Return the (x, y) coordinate for the center point of the cell that contains the specified text.  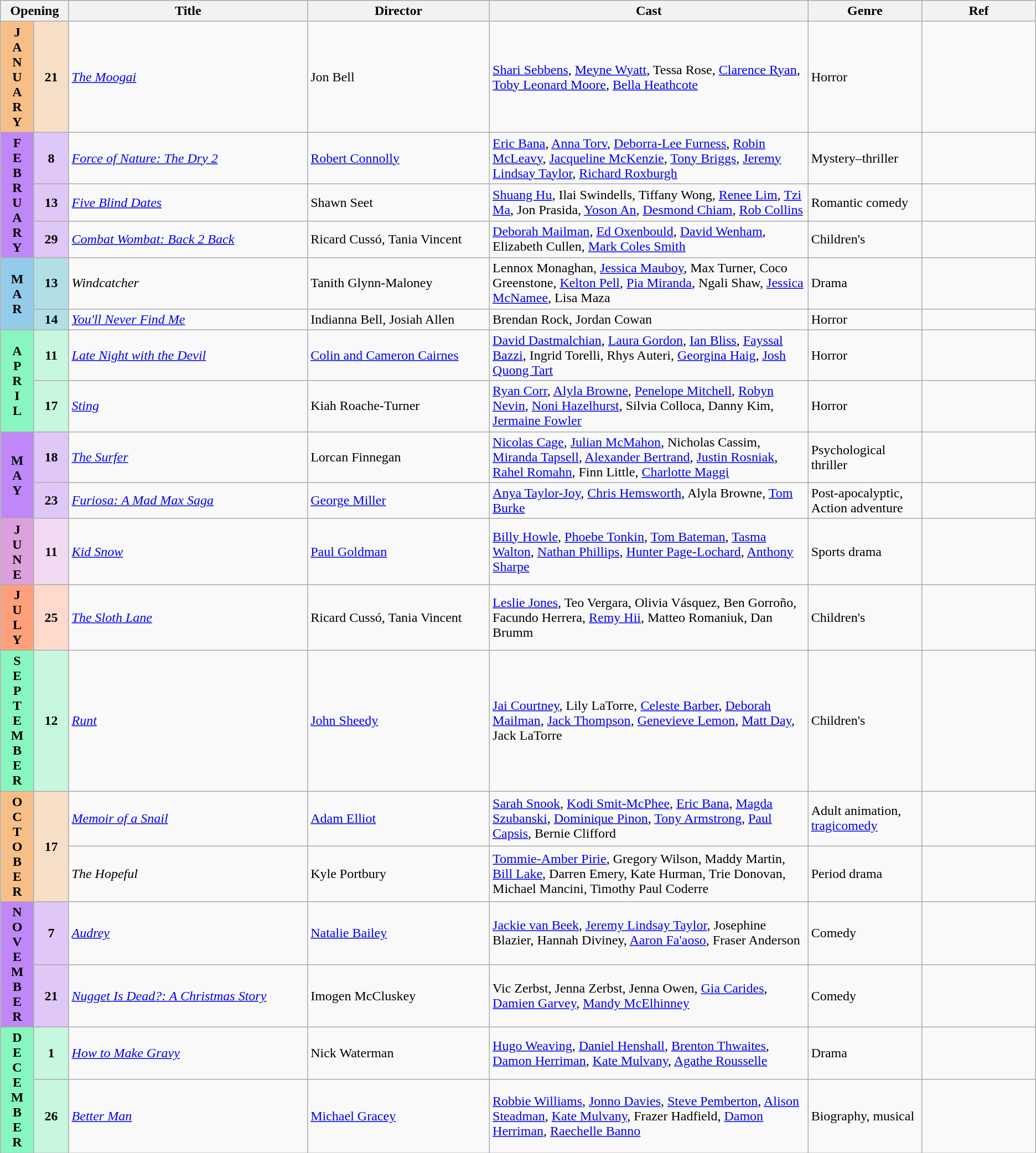
Windcatcher (188, 283)
Anya Taylor-Joy, Chris Hemsworth, Alyla Browne, Tom Burke (649, 500)
Colin and Cameron Cairnes (398, 355)
Sting (188, 406)
26 (51, 1116)
Psychological thriller (865, 457)
8 (51, 158)
Genre (865, 11)
Mystery–thriller (865, 158)
Post-apocalyptic, Action adventure (865, 500)
Sports drama (865, 551)
Kyle Portbury (398, 874)
OCTOBER (17, 846)
Shawn Seet (398, 202)
Hugo Weaving, Daniel Henshall, Brenton Thwaites, Damon Herriman, Kate Mulvany, Agathe Rousselle (649, 1053)
NOVEMBER (17, 965)
APRIL (17, 381)
Jai Courtney, Lily LaTorre, Celeste Barber, Deborah Mailman, Jack Thompson, Genevieve Lemon, Matt Day, Jack LaTorre (649, 720)
Furiosa: A Mad Max Saga (188, 500)
18 (51, 457)
George Miller (398, 500)
1 (51, 1053)
Imogen McCluskey (398, 996)
Lorcan Finnegan (398, 457)
Nick Waterman (398, 1053)
25 (51, 617)
Force of Nature: The Dry 2 (188, 158)
Shuang Hu, Ilai Swindells, Tiffany Wong, Renee Lim, Tzi Ma, Jon Prasida, Yoson An, Desmond Chiam, Rob Collins (649, 202)
Late Night with the Devil (188, 355)
Vic Zerbst, Jenna Zerbst, Jenna Owen, Gia Carides, Damien Garvey, Mandy McElhinney (649, 996)
Director (398, 11)
Billy Howle, Phoebe Tonkin, Tom Bateman, Tasma Walton, Nathan Phillips, Hunter Page-Lochard, Anthony Sharpe (649, 551)
Period drama (865, 874)
Tanith Glynn-Maloney (398, 283)
Paul Goldman (398, 551)
Biography, musical (865, 1116)
Adam Elliot (398, 819)
How to Make Gravy (188, 1053)
Romantic comedy (865, 202)
Jackie van Beek, Jeremy Lindsay Taylor, Josephine Blazier, Hannah Diviney, Aaron Fa'aoso, Fraser Anderson (649, 933)
23 (51, 500)
You'll Never Find Me (188, 319)
Nicolas Cage, Julian McMahon, Nicholas Cassim, Miranda Tapsell, Alexander Bertrand, Justin Rosniak, Rahel Romahn, Finn Little, Charlotte Maggi (649, 457)
Eric Bana, Anna Torv, Deborra-Lee Furness, Robin McLeavy, Jacqueline McKenzie, Tony Briggs, Jeremy Lindsay Taylor, Richard Roxburgh (649, 158)
John Sheedy (398, 720)
SEPTEMBER (17, 720)
The Sloth Lane (188, 617)
29 (51, 239)
Memoir of a Snail (188, 819)
Adult animation, tragicomedy (865, 819)
Brendan Rock, Jordan Cowan (649, 319)
MAR (17, 294)
JULY (17, 617)
Title (188, 11)
12 (51, 720)
7 (51, 933)
Opening (34, 11)
Leslie Jones, Teo Vergara, Olivia Vásquez, Ben Gorroño, Facundo Herrera, Remy Hii, Matteo Romaniuk, Dan Brumm (649, 617)
Better Man (188, 1116)
Kiah Roache-Turner (398, 406)
Robert Connolly (398, 158)
Robbie Williams, Jonno Davies, Steve Pemberton, Alison Steadman, Kate Mulvany, Frazer Hadfield, Damon Herriman, Raechelle Banno (649, 1116)
Cast (649, 11)
JANUARY (17, 77)
Michael Gracey (398, 1116)
The Surfer (188, 457)
Runt (188, 720)
Indianna Bell, Josiah Allen (398, 319)
Nugget Is Dead?: A Christmas Story (188, 996)
Jon Bell (398, 77)
FEBRUARY (17, 195)
Deborah Mailman, Ed Oxenbould, David Wenham, Elizabeth Cullen, Mark Coles Smith (649, 239)
Sarah Snook, Kodi Smit-McPhee, Eric Bana, Magda Szubanski, Dominique Pinon, Tony Armstrong, Paul Capsis, Bernie Clifford (649, 819)
Tommie-Amber Pirie, Gregory Wilson, Maddy Martin, Bill Lake, Darren Emery, Kate Hurman, Trie Donovan, Michael Mancini, Timothy Paul Coderre (649, 874)
David Dastmalchian, Laura Gordon, Ian Bliss, Fayssal Bazzi, Ingrid Torelli, Rhys Auteri, Georgina Haig, Josh Quong Tart (649, 355)
The Moogai (188, 77)
Ref (979, 11)
Combat Wombat: Back 2 Back (188, 239)
Lennox Monaghan, Jessica Mauboy, Max Turner, Coco Greenstone, Kelton Pell, Pia Miranda, Ngali Shaw, Jessica McNamee, Lisa Maza (649, 283)
Shari Sebbens, Meyne Wyatt, Tessa Rose, Clarence Ryan, Toby Leonard Moore, Bella Heathcote (649, 77)
Ryan Corr, Alyla Browne, Penelope Mitchell, Robyn Nevin, Noni Hazelhurst, Silvia Colloca, Danny Kim, Jermaine Fowler (649, 406)
DECEMBER (17, 1090)
Five Blind Dates (188, 202)
MAY (17, 475)
Audrey (188, 933)
14 (51, 319)
The Hopeful (188, 874)
JUNE (17, 551)
Kid Snow (188, 551)
Natalie Bailey (398, 933)
